Search for the cell housing the specified text and yield its (x, y) center coordinate. 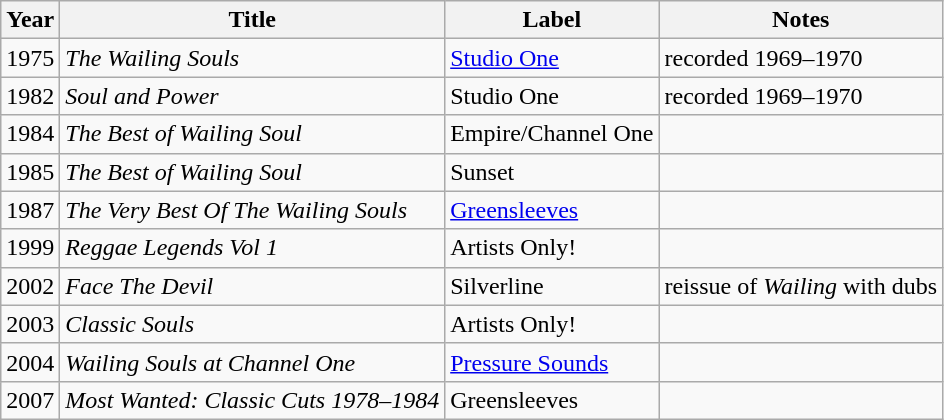
1985 (30, 172)
1999 (30, 248)
Pressure Sounds (552, 362)
The Very Best Of The Wailing Souls (252, 210)
Wailing Souls at Channel One (252, 362)
Face The Devil (252, 286)
2007 (30, 400)
Classic Souls (252, 324)
2004 (30, 362)
Soul and Power (252, 96)
Notes (801, 20)
1982 (30, 96)
1975 (30, 58)
2002 (30, 286)
Title (252, 20)
Label (552, 20)
Year (30, 20)
Reggae Legends Vol 1 (252, 248)
Silverline (552, 286)
Sunset (552, 172)
reissue of Wailing with dubs (801, 286)
2003 (30, 324)
Empire/Channel One (552, 134)
1984 (30, 134)
The Wailing Souls (252, 58)
1987 (30, 210)
Most Wanted: Classic Cuts 1978–1984 (252, 400)
